Capture the cell that displays the provided text and extract its [x, y] central coordinate. 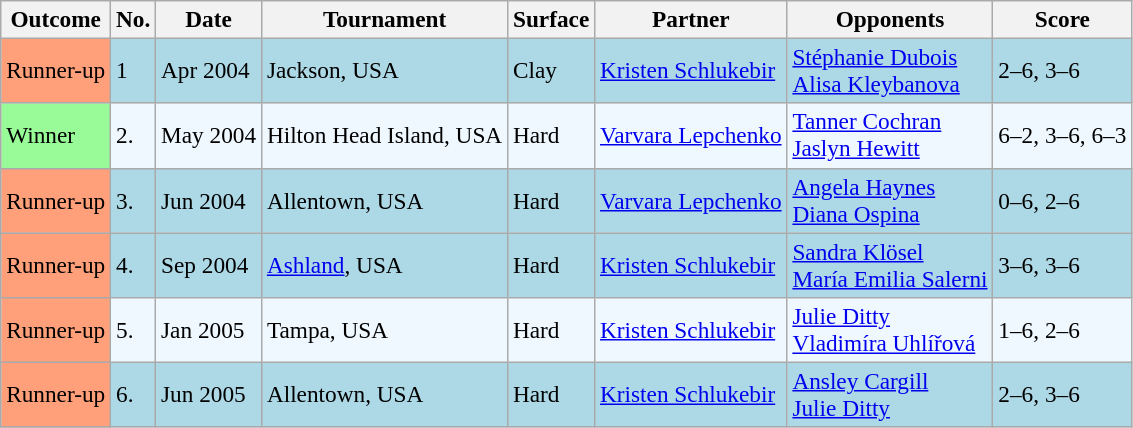
Julie Ditty Vladimíra Uhlířová [890, 330]
1–6, 2–6 [1062, 330]
1 [134, 70]
Date [209, 19]
3–6, 3–6 [1062, 264]
Partner [691, 19]
3. [134, 200]
May 2004 [209, 136]
Jackson, USA [384, 70]
6–2, 3–6, 6–3 [1062, 136]
Sep 2004 [209, 264]
Clay [552, 70]
2. [134, 136]
Jun 2004 [209, 200]
No. [134, 19]
4. [134, 264]
0–6, 2–6 [1062, 200]
Surface [552, 19]
Opponents [890, 19]
6. [134, 394]
5. [134, 330]
Outcome [56, 19]
Ansley Cargill Julie Ditty [890, 394]
Stéphanie Dubois Alisa Kleybanova [890, 70]
Jun 2005 [209, 394]
Sandra Klösel María Emilia Salerni [890, 264]
Tournament [384, 19]
Apr 2004 [209, 70]
Jan 2005 [209, 330]
Hilton Head Island, USA [384, 136]
Score [1062, 19]
Angela Haynes Diana Ospina [890, 200]
Winner [56, 136]
Ashland, USA [384, 264]
Tanner Cochran Jaslyn Hewitt [890, 136]
Tampa, USA [384, 330]
